Return [X, Y] of the center of cell containing provided text 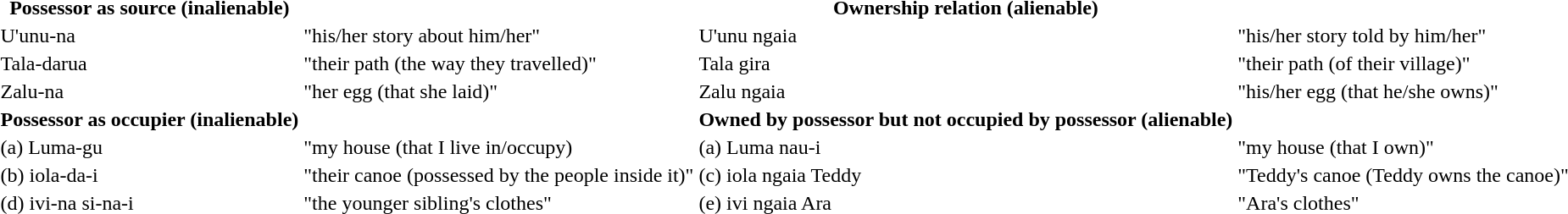
Zalu ngaia [966, 91]
U'unu ngaia [966, 36]
"his/her story about him/her" [498, 36]
Tala gira [966, 63]
"my house (that I live in/occupy) [498, 147]
"her egg (that she laid)" [498, 91]
"their path (the way they travelled)" [498, 63]
"their canoe (possessed by the people inside it)" [498, 175]
(c) iola ngaia Teddy [966, 175]
(a) Luma nau-i [966, 147]
Owned by possessor but not occupied by possessor (alienable) [966, 119]
